Identify which cell holds the provided text, then report its [x, y] central coordinate. 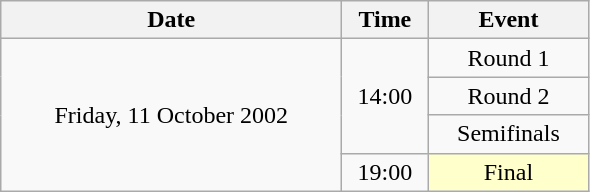
Round 2 [508, 96]
Time [385, 20]
19:00 [385, 172]
Round 1 [508, 58]
14:00 [385, 96]
Date [172, 20]
Final [508, 172]
Semifinals [508, 134]
Event [508, 20]
Friday, 11 October 2002 [172, 115]
